Provide the (x, y) coordinate of the cell's center where the given text is located.  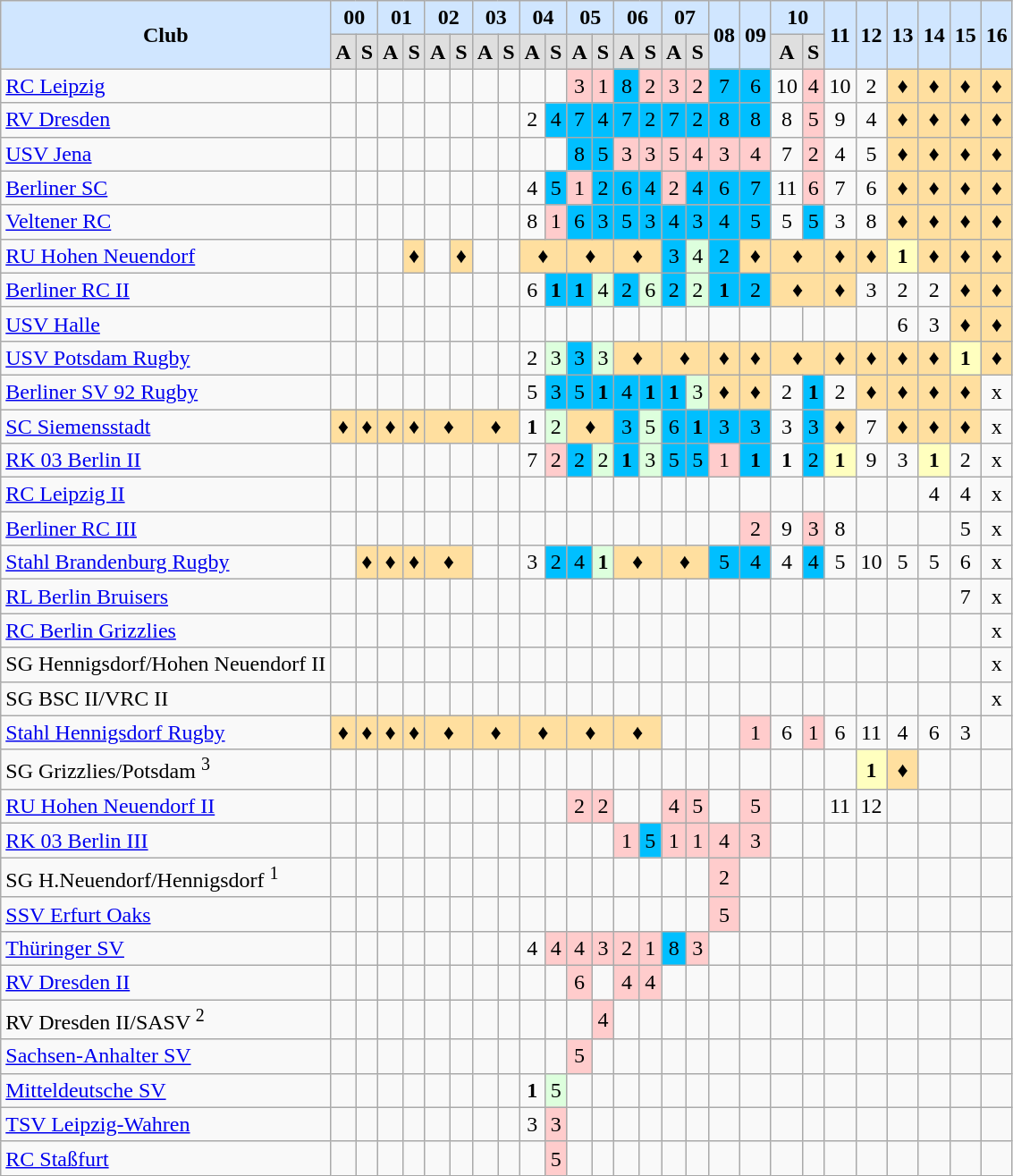
00 (354, 18)
Berliner SV 92 Rugby (166, 392)
RV Dresden II (166, 982)
Sachsen-Anhalter SV (166, 1056)
Berliner SC (166, 188)
RV Dresden II/SASV 2 (166, 1019)
RL Berlin Bruisers (166, 596)
SG Hennigsdorf/Hohen Neuendorf II (166, 664)
TSV Leipzig-Wahren (166, 1124)
SC Siemensstadt (166, 427)
USV Jena (166, 154)
01 (402, 18)
07 (685, 18)
15 (966, 35)
Stahl Brandenburg Rugby (166, 563)
RK 03 Berlin II (166, 461)
Thüringer SV (166, 948)
09 (755, 35)
Veltener RC (166, 222)
RU Hohen Neuendorf II (166, 807)
08 (724, 35)
USV Halle (166, 324)
SSV Erfurt Oaks (166, 914)
05 (590, 18)
04 (544, 18)
RU Hohen Neuendorf (166, 256)
RC Staßfurt (166, 1158)
Berliner RC III (166, 529)
SG H.Neuendorf/Hennigsdorf 1 (166, 878)
Mitteldeutsche SV (166, 1090)
Berliner RC II (166, 290)
Stahl Hennigsdorf Rugby (166, 732)
RV Dresden (166, 120)
SG BSC II/VRC II (166, 698)
Club (166, 35)
RK 03 Berlin III (166, 841)
13 (903, 35)
SG Grizzlies/Potsdam 3 (166, 769)
RC Leipzig II (166, 495)
14 (933, 35)
06 (638, 18)
RC Leipzig (166, 86)
RC Berlin Grizzlies (166, 630)
02 (449, 18)
16 (996, 35)
USV Potsdam Rugby (166, 358)
03 (495, 18)
